Return [X, Y] of the center of cell containing provided text 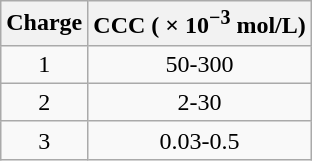
50-300 [200, 64]
CCC ( × 10−3 mol/L) [200, 24]
2 [44, 102]
0.03-0.5 [200, 140]
3 [44, 140]
1 [44, 64]
2-30 [200, 102]
Charge [44, 24]
